Scan for the cell matching the given text and deliver its [X, Y] coordinate at center. 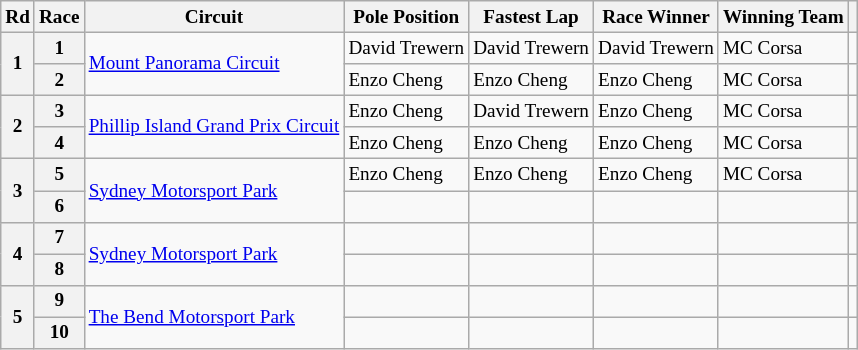
Winning Team [783, 17]
Rd [18, 17]
The Bend Motorsport Park [214, 316]
Race Winner [656, 17]
6 [59, 206]
9 [59, 301]
Pole Position [406, 17]
10 [59, 333]
7 [59, 238]
Fastest Lap [532, 17]
Circuit [214, 17]
Race [59, 17]
8 [59, 270]
Phillip Island Grand Prix Circuit [214, 126]
Mount Panorama Circuit [214, 64]
